Identify which cell holds the provided text, then report its [x, y] central coordinate. 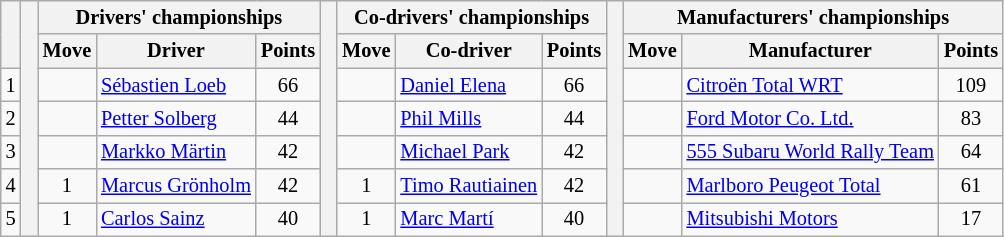
Manufacturer [810, 51]
Driver [176, 51]
Carlos Sainz [176, 219]
Marc Martí [468, 219]
Citroën Total WRT [810, 85]
Ford Motor Co. Ltd. [810, 118]
Michael Park [468, 152]
17 [971, 219]
5 [11, 219]
Petter Solberg [176, 118]
83 [971, 118]
Sébastien Loeb [176, 85]
Marcus Grönholm [176, 186]
Timo Rautiainen [468, 186]
Marlboro Peugeot Total [810, 186]
109 [971, 85]
Co-drivers' championships [472, 17]
Phil Mills [468, 118]
555 Subaru World Rally Team [810, 152]
61 [971, 186]
Mitsubishi Motors [810, 219]
2 [11, 118]
Drivers' championships [179, 17]
Manufacturers' championships [813, 17]
Co-driver [468, 51]
3 [11, 152]
Daniel Elena [468, 85]
Markko Märtin [176, 152]
64 [971, 152]
4 [11, 186]
